Search for the cell housing the specified text and yield its (X, Y) center coordinate. 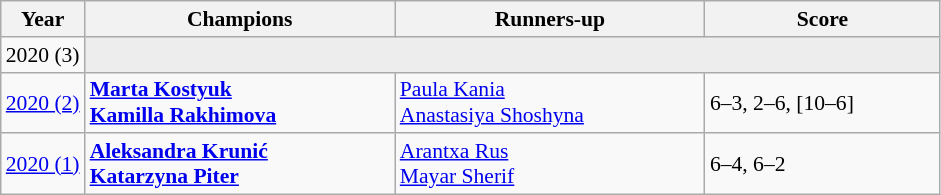
Arantxa Rus Mayar Sherif (550, 164)
Runners-up (550, 19)
2020 (1) (43, 164)
6–4, 6–2 (822, 164)
2020 (3) (43, 55)
Paula Kania Anastasiya Shoshyna (550, 102)
Year (43, 19)
Aleksandra Krunić Katarzyna Piter (240, 164)
Score (822, 19)
Champions (240, 19)
Marta Kostyuk Kamilla Rakhimova (240, 102)
6–3, 2–6, [10–6] (822, 102)
2020 (2) (43, 102)
